Extract the [x, y] coordinate from the center of the cell holding the provided text.  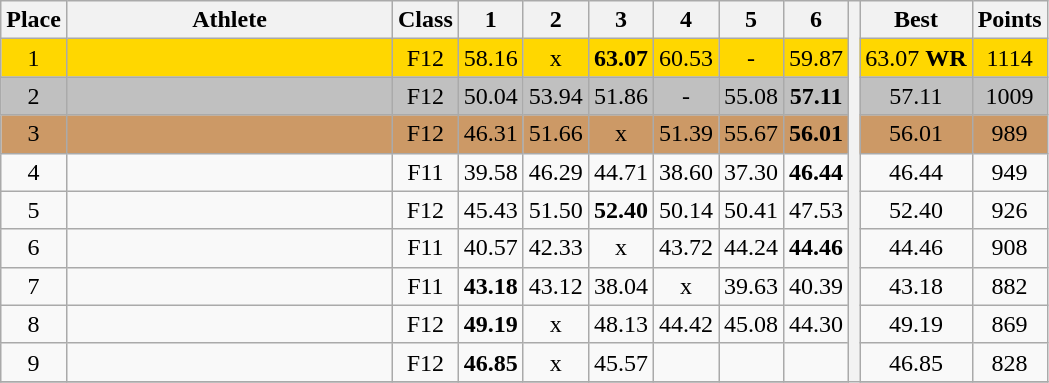
908 [1010, 248]
949 [1010, 172]
39.63 [750, 286]
45.43 [490, 210]
Place [34, 20]
50.14 [686, 210]
44.71 [620, 172]
50.04 [490, 96]
45.08 [750, 324]
48.13 [620, 324]
51.66 [556, 134]
51.50 [556, 210]
1114 [1010, 58]
44.30 [816, 324]
7 [34, 286]
58.16 [490, 58]
40.39 [816, 286]
40.57 [490, 248]
63.07 [620, 58]
38.04 [620, 286]
46.29 [556, 172]
55.08 [750, 96]
882 [1010, 286]
59.87 [816, 58]
989 [1010, 134]
Class [426, 20]
50.41 [750, 210]
926 [1010, 210]
51.39 [686, 134]
Athlete [229, 20]
869 [1010, 324]
55.67 [750, 134]
39.58 [490, 172]
Best [916, 20]
9 [34, 362]
828 [1010, 362]
Points [1010, 20]
38.60 [686, 172]
43.72 [686, 248]
46.31 [490, 134]
37.30 [750, 172]
44.24 [750, 248]
51.86 [620, 96]
60.53 [686, 58]
45.57 [620, 362]
63.07 WR [916, 58]
43.12 [556, 286]
42.33 [556, 248]
47.53 [816, 210]
1009 [1010, 96]
44.42 [686, 324]
53.94 [556, 96]
8 [34, 324]
